Return the (x, y) coordinate for the center point of the cell that contains the specified text.  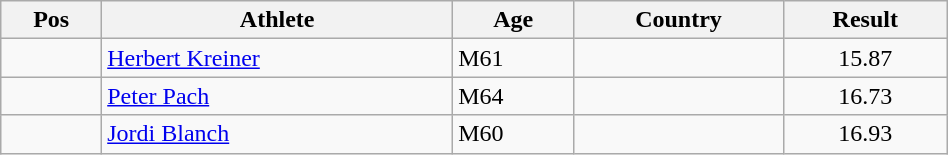
Herbert Kreiner (278, 58)
16.93 (865, 134)
M60 (514, 134)
Athlete (278, 20)
15.87 (865, 58)
Result (865, 20)
Age (514, 20)
M61 (514, 58)
Peter Pach (278, 96)
16.73 (865, 96)
Jordi Blanch (278, 134)
M64 (514, 96)
Country (679, 20)
Pos (52, 20)
